For the text-containing cell, return its midpoint in [x, y] coordinate format. 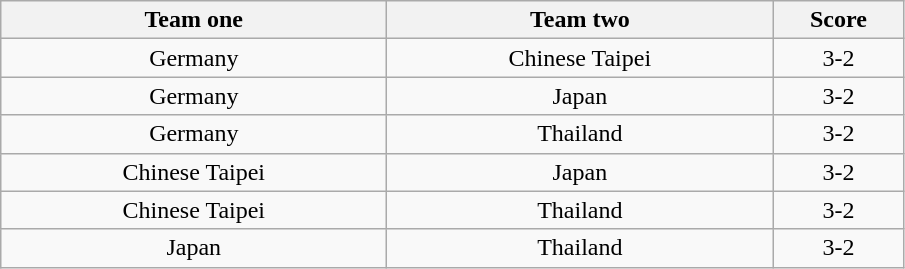
Score [838, 20]
Team one [194, 20]
Team two [580, 20]
